Determine the [X, Y] coordinate at the center of the cell enclosing the given text.  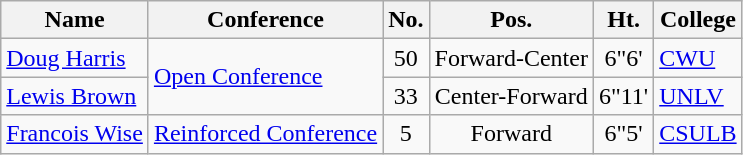
6"6' [623, 58]
CSULB [698, 134]
Center-Forward [511, 96]
50 [406, 58]
Name [75, 20]
Francois Wise [75, 134]
Ht. [623, 20]
33 [406, 96]
Forward-Center [511, 58]
Forward [511, 134]
No. [406, 20]
Lewis Brown [75, 96]
UNLV [698, 96]
Open Conference [265, 77]
5 [406, 134]
Pos. [511, 20]
6"5' [623, 134]
Reinforced Conference [265, 134]
College [698, 20]
CWU [698, 58]
6"11' [623, 96]
Conference [265, 20]
Doug Harris [75, 58]
